Identify which cell holds the provided text, then report its (x, y) central coordinate. 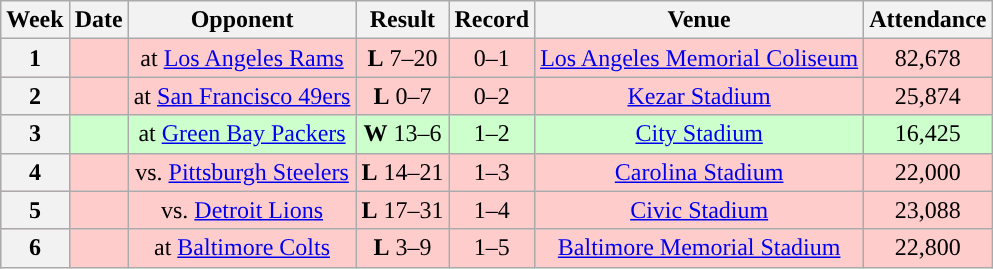
L 17–31 (402, 210)
82,678 (928, 58)
6 (35, 248)
0–1 (492, 58)
Attendance (928, 20)
vs. Detroit Lions (242, 210)
at Los Angeles Rams (242, 58)
L 7–20 (402, 58)
1 (35, 58)
1–5 (492, 248)
at Baltimore Colts (242, 248)
Baltimore Memorial Stadium (700, 248)
1–2 (492, 134)
1–3 (492, 172)
vs. Pittsburgh Steelers (242, 172)
Los Angeles Memorial Coliseum (700, 58)
Date (98, 20)
Carolina Stadium (700, 172)
22,000 (928, 172)
City Stadium (700, 134)
16,425 (928, 134)
5 (35, 210)
22,800 (928, 248)
25,874 (928, 96)
L 0–7 (402, 96)
Week (35, 20)
L 3–9 (402, 248)
4 (35, 172)
23,088 (928, 210)
2 (35, 96)
Kezar Stadium (700, 96)
3 (35, 134)
Venue (700, 20)
Record (492, 20)
W 13–6 (402, 134)
at San Francisco 49ers (242, 96)
L 14–21 (402, 172)
Civic Stadium (700, 210)
Result (402, 20)
0–2 (492, 96)
1–4 (492, 210)
Opponent (242, 20)
at Green Bay Packers (242, 134)
